Search for the cell housing the specified text and yield its [X, Y] center coordinate. 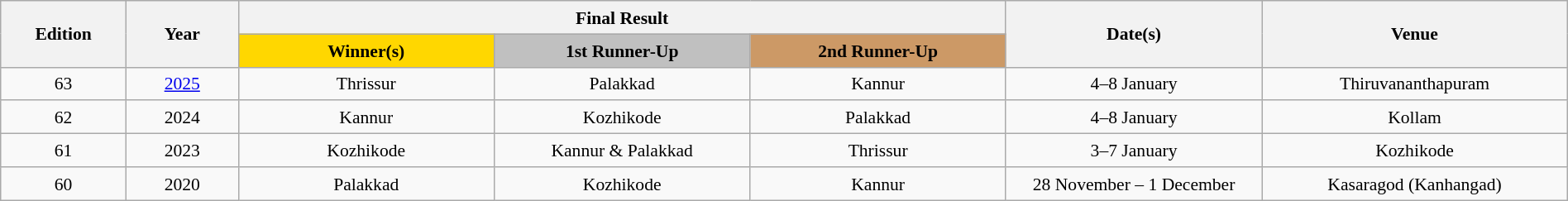
61 [64, 151]
2020 [182, 184]
Venue [1414, 34]
2025 [182, 84]
Year [182, 34]
2024 [182, 117]
Final Result [622, 17]
Kasaragod (Kanhangad) [1414, 184]
63 [64, 84]
Date(s) [1133, 34]
1st Runner-Up [622, 50]
Kollam [1414, 117]
2023 [182, 151]
62 [64, 117]
3–7 January [1133, 151]
Kannur & Palakkad [622, 151]
28 November – 1 December [1133, 184]
Winner(s) [366, 50]
2nd Runner-Up [878, 50]
Thiruvananthapuram [1414, 84]
Edition [64, 34]
60 [64, 184]
